From the cell containing the given text, extract its center point as [X, Y] coordinate. 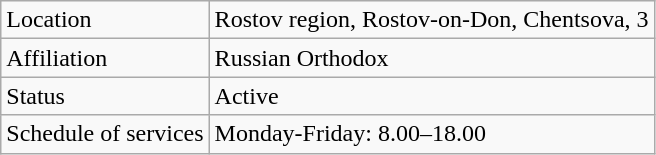
Active [432, 96]
Rostov region, Rostov-on-Don, Chentsova, 3 [432, 20]
Schedule of services [105, 134]
Status [105, 96]
Monday-Friday: 8.00–18.00 [432, 134]
Affiliation [105, 58]
Location [105, 20]
Russian Orthodox [432, 58]
